Identify which cell holds the provided text, then report its [X, Y] central coordinate. 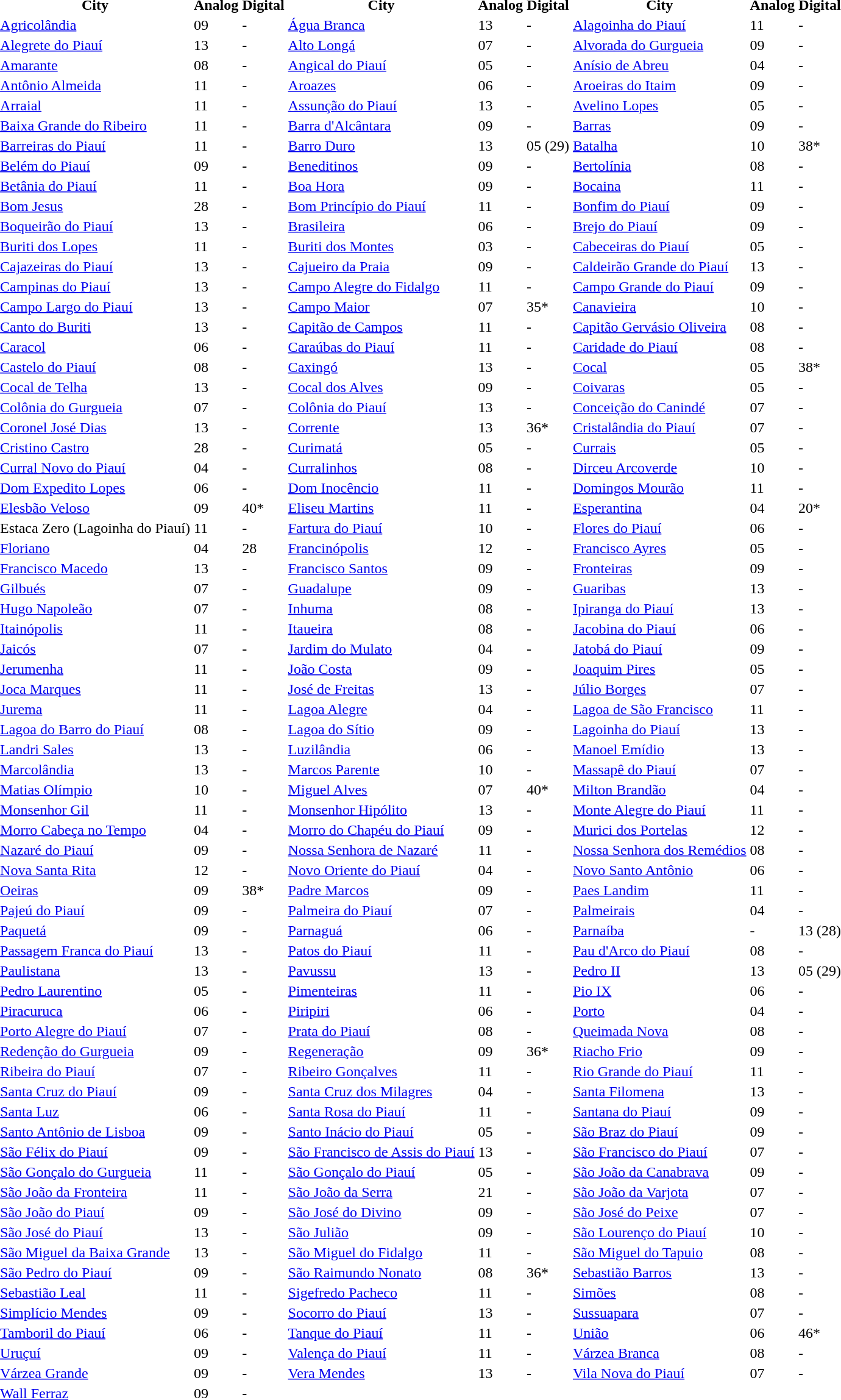
Bonfim do Piauí [659, 206]
Barra d'Alcântara [381, 126]
Guaribas [659, 588]
Brasileira [381, 226]
Cajueiro da Praia [381, 266]
Nossa Senhora de Nazaré [381, 850]
Novo Oriente do Piauí [381, 870]
Avelino Lopes [659, 105]
São José do Peixe [659, 1212]
Lagoa Alegre [381, 709]
Lagoinha do Piauí [659, 729]
Massapê do Piauí [659, 770]
São Lourenço do Piauí [659, 1232]
Caxingó [381, 367]
Socorro do Piauí [381, 1313]
Flores do Piauí [659, 528]
Morro do Chapéu do Piauí [381, 830]
São Miguel do Fidalgo [381, 1252]
Coivaras [659, 387]
Sussuapara [659, 1313]
Brejo do Piauí [659, 226]
Fartura do Piauí [381, 528]
Palmeira do Piauí [381, 910]
Caldeirão Grande do Piauí [659, 266]
Dirceu Arcoverde [659, 468]
São Raimundo Nonato [381, 1273]
São João da Canabrava [659, 1172]
São Gonçalo do Piauí [381, 1172]
São Francisco de Assis do Piauí [381, 1152]
Campo Maior [381, 307]
Milton Brandão [659, 790]
Capitão Gervásio Oliveira [659, 327]
05 (29) [547, 146]
Capitão de Campos [381, 327]
Água Branca [381, 25]
São Julião [381, 1232]
Caraúbas do Piauí [381, 347]
Joaquim Pires [659, 669]
Monsenhor Hipólito [381, 810]
Campo Grande do Piauí [659, 287]
União [659, 1333]
Jatobá do Piauí [659, 649]
Conceição do Canindé [659, 407]
Corrente [381, 427]
Guadalupe [381, 588]
Nossa Senhora dos Remédios [659, 850]
Inhuma [381, 609]
35* [547, 307]
Regeneração [381, 1051]
Simões [659, 1293]
Santa Rosa do Piauí [381, 1112]
José de Freitas [381, 689]
Itaueira [381, 629]
Parnaíba [659, 930]
Alto Longá [381, 45]
Alvorada do Gurgueia [659, 45]
Francisco Ayres [659, 548]
Bom Princípio do Piauí [381, 206]
21 [500, 1192]
Várzea Branca [659, 1353]
Sebastião Barros [659, 1273]
Miguel Alves [381, 790]
Curimatá [381, 448]
Novo Santo Antônio [659, 870]
São Miguel do Tapuio [659, 1252]
Canavieira [659, 307]
Aroeiras do Itaim [659, 85]
Cristalândia do Piauí [659, 427]
Currais [659, 448]
Riacho Frio [659, 1051]
Lagoa do Sítio [381, 729]
Domingos Mourão [659, 488]
São Braz do Piauí [659, 1132]
Barro Duro [381, 146]
Jardim do Mulato [381, 649]
Santa Cruz dos Milagres [381, 1091]
Patos do Piauí [381, 951]
Júlio Borges [659, 689]
Fronteiras [659, 568]
Pio IX [659, 991]
Pedro II [659, 971]
38* [263, 890]
Francisco Santos [381, 568]
Pavussu [381, 971]
Colônia do Piauí [381, 407]
Cabeceiras do Piauí [659, 246]
Eliseu Martins [381, 508]
Luzilândia [381, 749]
Batalha [659, 146]
São Francisco do Piauí [659, 1152]
Buriti dos Montes [381, 246]
Anísio de Abreu [659, 65]
Parnaguá [381, 930]
Manoel Emídio [659, 749]
São José do Divino [381, 1212]
Bertolínia [659, 166]
São João da Serra [381, 1192]
Santo Inácio do Piauí [381, 1132]
Jacobina do Piauí [659, 629]
Prata do Piauí [381, 1031]
Sigefredo Pacheco [381, 1293]
Angical do Piauí [381, 65]
Santa Filomena [659, 1091]
Ipiranga do Piauí [659, 609]
Caridade do Piauí [659, 347]
Vera Mendes [381, 1373]
Cocal dos Alves [381, 387]
Esperantina [659, 508]
Alagoinha do Piauí [659, 25]
Cocal [659, 367]
Murici dos Portelas [659, 830]
Dom Inocêncio [381, 488]
Porto [659, 1011]
Pimenteiras [381, 991]
Francinópolis [381, 548]
Ribeiro Gonçalves [381, 1071]
Campo Alegre do Fidalgo [381, 287]
Santana do Piauí [659, 1112]
Assunção do Piauí [381, 105]
Bocaina [659, 186]
Curralinhos [381, 468]
Pau d'Arco do Piauí [659, 951]
Barras [659, 126]
Vila Nova do Piauí [659, 1373]
Rio Grande do Piauí [659, 1071]
Palmeirais [659, 910]
Paes Landim [659, 890]
São João da Varjota [659, 1192]
Monte Alegre do Piauí [659, 810]
Boa Hora [381, 186]
Lagoa de São Francisco [659, 709]
Tanque do Piauí [381, 1333]
Padre Marcos [381, 890]
João Costa [381, 669]
Beneditinos [381, 166]
Aroazes [381, 85]
Piripiri [381, 1011]
Queimada Nova [659, 1031]
Valença do Piauí [381, 1353]
Marcos Parente [381, 770]
03 [500, 246]
